Search for the cell housing the specified text and yield its (X, Y) center coordinate. 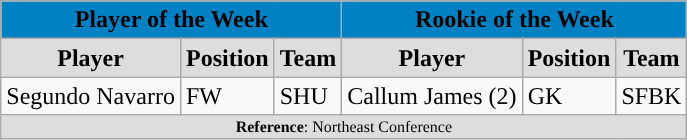
FW (227, 96)
SFBK (652, 96)
Rookie of the Week (514, 20)
Reference: Northeast Conference (344, 127)
Segundo Navarro (91, 96)
Player of the Week (172, 20)
GK (569, 96)
Callum James (2) (432, 96)
SHU (308, 96)
